Find where the given text appears and provide that cell's center as (x, y) coordinate. 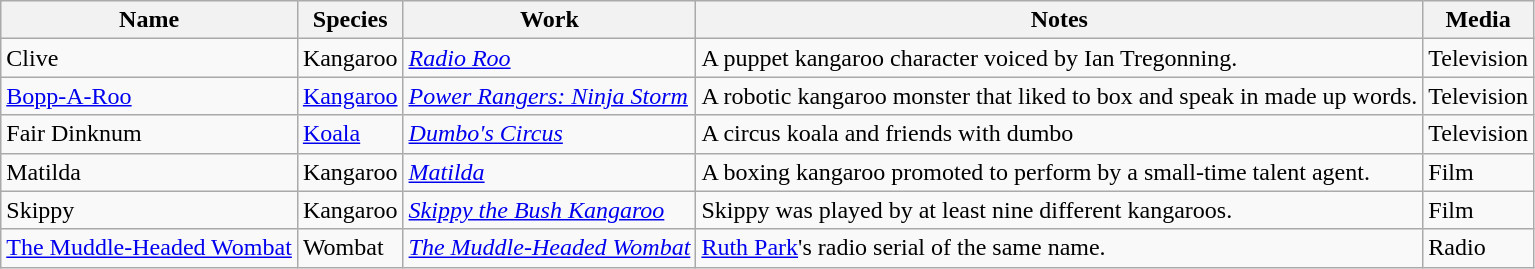
Dumbo's Circus (550, 134)
A boxing kangaroo promoted to perform by a small-time talent agent. (1060, 172)
Notes (1060, 20)
Wombat (350, 248)
Media (1478, 20)
Clive (150, 58)
Species (350, 20)
A circus koala and friends with dumbo (1060, 134)
Skippy the Bush Kangaroo (550, 210)
Skippy was played by at least nine different kangaroos. (1060, 210)
Work (550, 20)
Skippy (150, 210)
Power Rangers: Ninja Storm (550, 96)
Radio (1478, 248)
Koala (350, 134)
Bopp-A-Roo (150, 96)
A robotic kangaroo monster that liked to box and speak in made up words. (1060, 96)
Name (150, 20)
Ruth Park's radio serial of the same name. (1060, 248)
A puppet kangaroo character voiced by Ian Tregonning. (1060, 58)
Radio Roo (550, 58)
Fair Dinknum (150, 134)
